For the text-containing cell, return its midpoint in [X, Y] coordinate format. 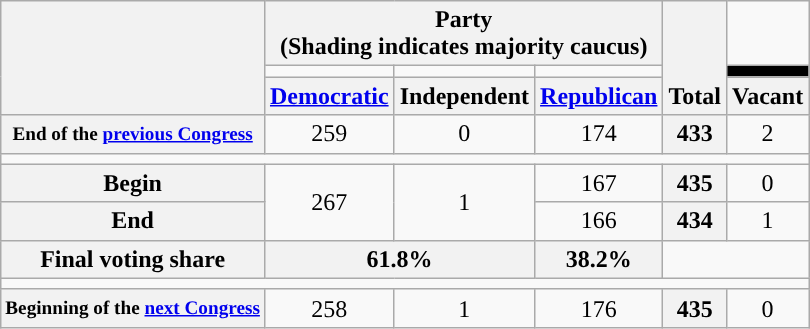
433 [695, 134]
166 [599, 221]
Beginning of the next Congress [133, 308]
61.8% [399, 259]
Democratic [329, 96]
Final voting share [133, 259]
Vacant [768, 96]
258 [329, 308]
2 [768, 134]
167 [599, 183]
176 [599, 308]
End [133, 221]
Party (Shading indicates majority caucus) [464, 34]
38.2% [599, 259]
Total [695, 58]
Begin [133, 183]
Independent [464, 96]
434 [695, 221]
174 [599, 134]
267 [329, 202]
End of the previous Congress [133, 134]
Republican [599, 96]
259 [329, 134]
